Return the [X, Y] coordinate for the center point of the cell that contains the specified text.  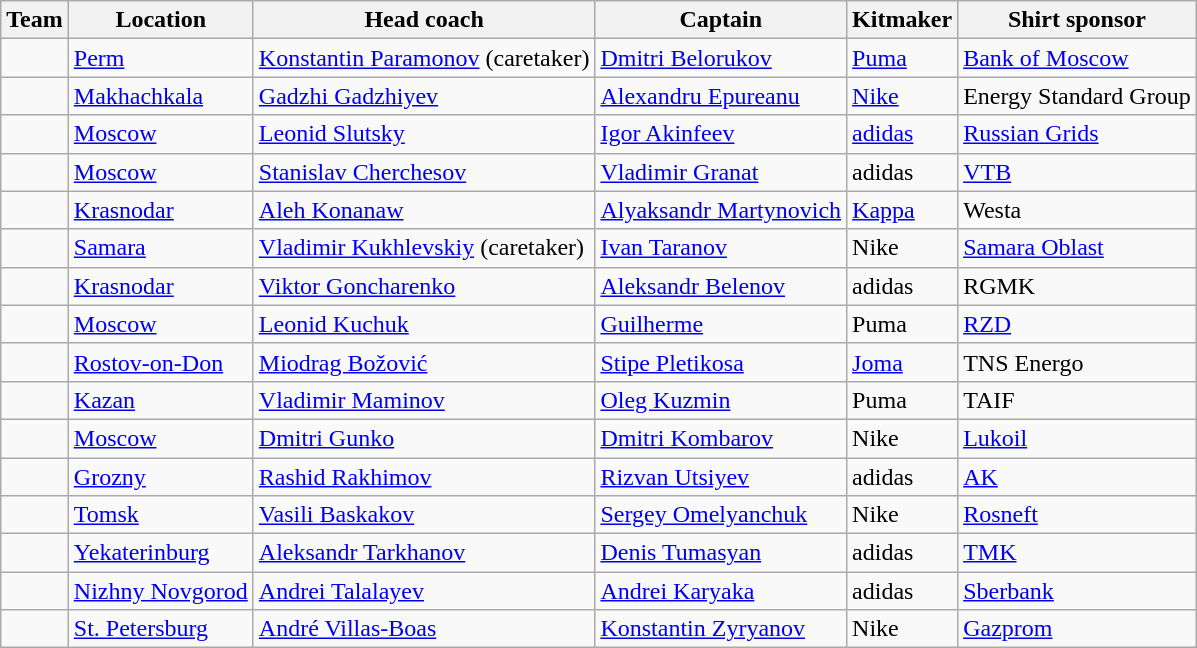
Vasili Baskakov [424, 515]
Bank of Moscow [1078, 58]
Gadzhi Gadzhiyev [424, 96]
Dmitri Belorukov [721, 58]
Denis Tumasyan [721, 553]
Rostov-on-Don [160, 362]
Andrei Karyaka [721, 591]
Energy Standard Group [1078, 96]
Kappa [902, 210]
Aleh Konanaw [424, 210]
Perm [160, 58]
Russian Grids [1078, 134]
Viktor Goncharenko [424, 286]
Location [160, 20]
Sergey Omelyanchuk [721, 515]
André Villas-Boas [424, 629]
Miodrag Božović [424, 362]
Vladimir Maminov [424, 400]
VTB [1078, 172]
Dmitri Kombarov [721, 438]
Igor Akinfeev [721, 134]
Aleksandr Belenov [721, 286]
Rizvan Utsiyev [721, 477]
AK [1078, 477]
St. Petersburg [160, 629]
RZD [1078, 324]
Grozny [160, 477]
Stipe Pletikosa [721, 362]
Andrei Talalayev [424, 591]
Nizhny Novgorod [160, 591]
Dmitri Gunko [424, 438]
Head coach [424, 20]
Shirt sponsor [1078, 20]
TNS Energo [1078, 362]
Leonid Slutsky [424, 134]
Captain [721, 20]
Stanislav Cherchesov [424, 172]
Gazprom [1078, 629]
Guilherme [721, 324]
Kazan [160, 400]
Ivan Taranov [721, 248]
Rosneft [1078, 515]
TMK [1078, 553]
Kitmaker [902, 20]
TAIF [1078, 400]
Leonid Kuchuk [424, 324]
Alyaksandr Martynovich [721, 210]
Team [35, 20]
Vladimir Granat [721, 172]
Vladimir Kukhlevskiy (caretaker) [424, 248]
Tomsk [160, 515]
RGMK [1078, 286]
Konstantin Paramonov (caretaker) [424, 58]
Aleksandr Tarkhanov [424, 553]
Joma [902, 362]
Westa [1078, 210]
Sberbank [1078, 591]
Makhachkala [160, 96]
Lukoil [1078, 438]
Samara [160, 248]
Yekaterinburg [160, 553]
Rashid Rakhimov [424, 477]
Samara Oblast [1078, 248]
Konstantin Zyryanov [721, 629]
Alexandru Epureanu [721, 96]
Oleg Kuzmin [721, 400]
